Pinpoint the cell where the given text exists, returning its (x, y) midpoint coordinate. 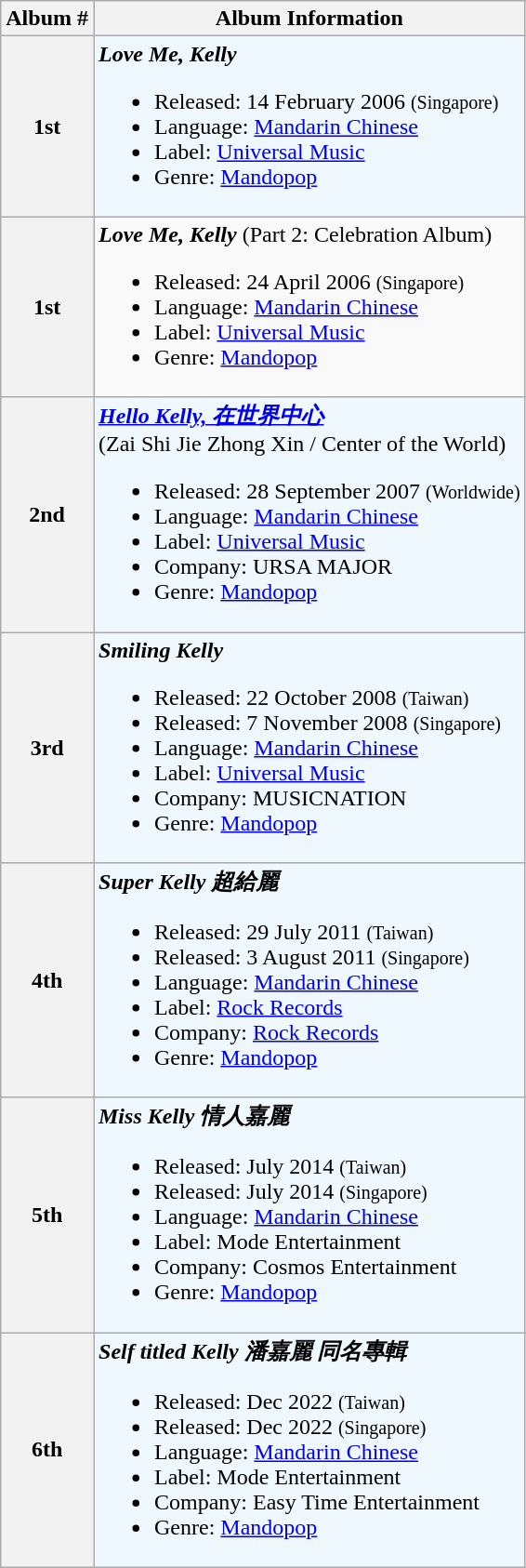
Album # (47, 19)
6th (47, 1451)
3rd (47, 748)
Love Me, KellyReleased: 14 February 2006 (Singapore)Language: Mandarin ChineseLabel: Universal MusicGenre: Mandopop (309, 126)
2nd (47, 515)
4th (47, 980)
5th (47, 1215)
Love Me, Kelly (Part 2: Celebration Album)Released: 24 April 2006 (Singapore)Language: Mandarin ChineseLabel: Universal MusicGenre: Mandopop (309, 307)
Album Information (309, 19)
